Provide the (x, y) coordinate of the cell's center where the given text is located.  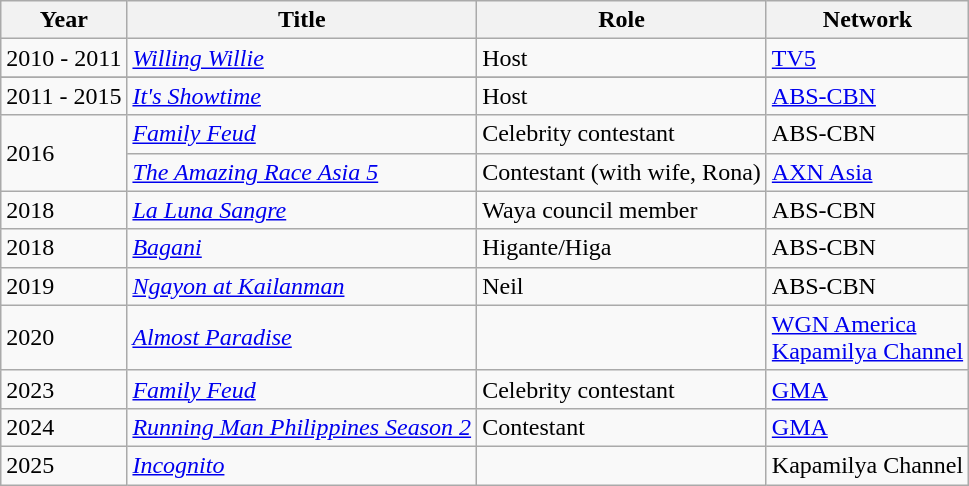
2024 (64, 427)
Network (867, 20)
Almost Paradise (302, 338)
Contestant (with wife, Rona) (622, 172)
2016 (64, 153)
Neil (622, 286)
The Amazing Race Asia 5 (302, 172)
WGN AmericaKapamilya Channel (867, 338)
2020 (64, 338)
Willing Willie (302, 58)
Higante/Higa (622, 248)
TV5 (867, 58)
La Luna Sangre (302, 210)
Year (64, 20)
It's Showtime (302, 96)
2019 (64, 286)
Role (622, 20)
Title (302, 20)
2023 (64, 389)
Ngayon at Kailanman (302, 286)
Contestant (622, 427)
2011 - 2015 (64, 96)
2025 (64, 465)
AXN Asia (867, 172)
Running Man Philippines Season 2 (302, 427)
2010 - 2011 (64, 58)
Kapamilya Channel (867, 465)
Incognito (302, 465)
Waya council member (622, 210)
Bagani (302, 248)
